Determine the (x, y) coordinate at the center of the cell enclosing the given text.  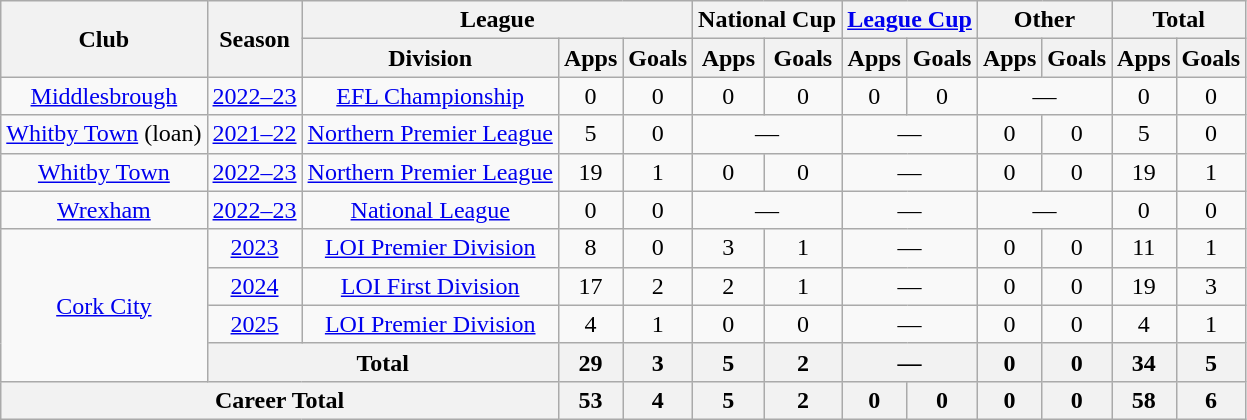
8 (590, 248)
34 (1144, 362)
2021–22 (254, 134)
National Cup (768, 20)
Whitby Town (loan) (104, 134)
58 (1144, 400)
Whitby Town (104, 172)
53 (590, 400)
11 (1144, 248)
National League (430, 210)
6 (1211, 400)
Wrexham (104, 210)
Division (430, 58)
LOI First Division (430, 286)
2025 (254, 324)
Cork City (104, 305)
17 (590, 286)
Other (1044, 20)
29 (590, 362)
EFL Championship (430, 96)
Middlesbrough (104, 96)
League Cup (910, 20)
2024 (254, 286)
2023 (254, 248)
Season (254, 39)
Career Total (280, 400)
Club (104, 39)
League (497, 20)
